Detect which cell encompasses the target text, then output its [x, y] center coordinate. 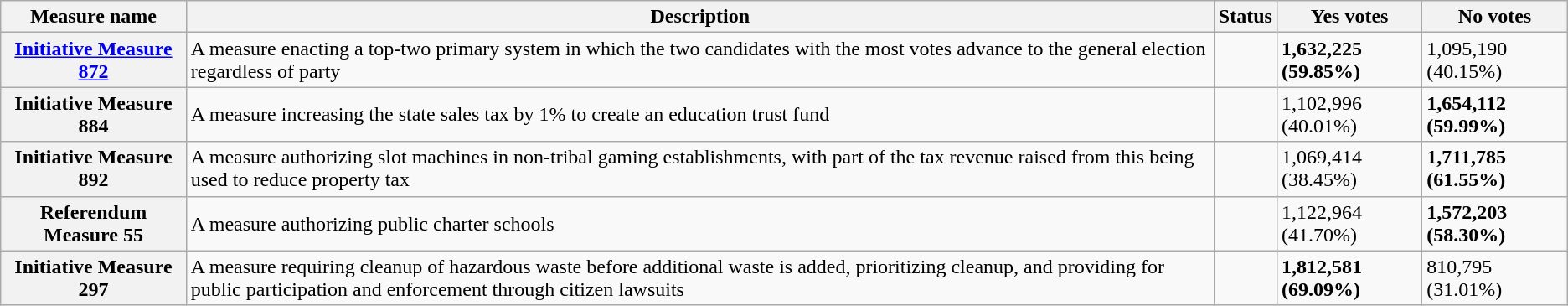
1,122,964 (41.70%) [1349, 223]
810,795 (31.01%) [1494, 278]
Initiative Measure 892 [94, 169]
1,095,190 (40.15%) [1494, 60]
Initiative Measure 872 [94, 60]
1,102,996 (40.01%) [1349, 114]
No votes [1494, 17]
Measure name [94, 17]
Yes votes [1349, 17]
1,632,225 (59.85%) [1349, 60]
1,812,581 (69.09%) [1349, 278]
1,711,785 (61.55%) [1494, 169]
Initiative Measure 297 [94, 278]
Description [700, 17]
Referendum Measure 55 [94, 223]
A measure increasing the state sales tax by 1% to create an education trust fund [700, 114]
1,654,112 (59.99%) [1494, 114]
A measure authorizing public charter schools [700, 223]
A measure enacting a top-two primary system in which the two candidates with the most votes advance to the general election regardless of party [700, 60]
1,069,414 (38.45%) [1349, 169]
1,572,203 (58.30%) [1494, 223]
Status [1245, 17]
Initiative Measure 884 [94, 114]
